Pinpoint the cell where the given text exists, returning its (X, Y) midpoint coordinate. 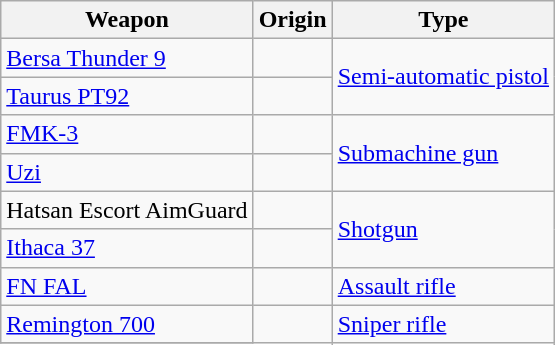
Taurus PT92 (127, 96)
Shotgun (443, 229)
Uzi (127, 172)
Ithaca 37 (127, 248)
FMK-3 (127, 134)
Remington 700 (127, 324)
Origin (292, 20)
FN FAL (127, 286)
Type (443, 20)
Weapon (127, 20)
Hatsan Escort AimGuard (127, 210)
Bersa Thunder 9 (127, 58)
Semi-automatic pistol (443, 77)
Sniper rifle (443, 324)
Assault rifle (443, 286)
Submachine gun (443, 153)
